Capture the cell that displays the provided text and extract its [x, y] central coordinate. 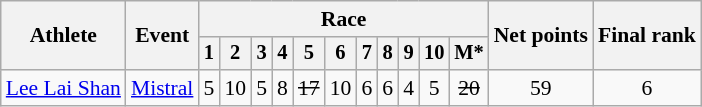
1 [208, 54]
Final rank [647, 36]
3 [262, 54]
7 [366, 54]
M* [468, 54]
20 [468, 88]
59 [541, 88]
2 [235, 54]
Lee Lai Shan [64, 88]
9 [408, 54]
Mistral [162, 88]
17 [309, 88]
Athlete [64, 36]
Race [343, 19]
Event [162, 36]
Net points [541, 36]
